Identify which cell holds the provided text, then report its (X, Y) central coordinate. 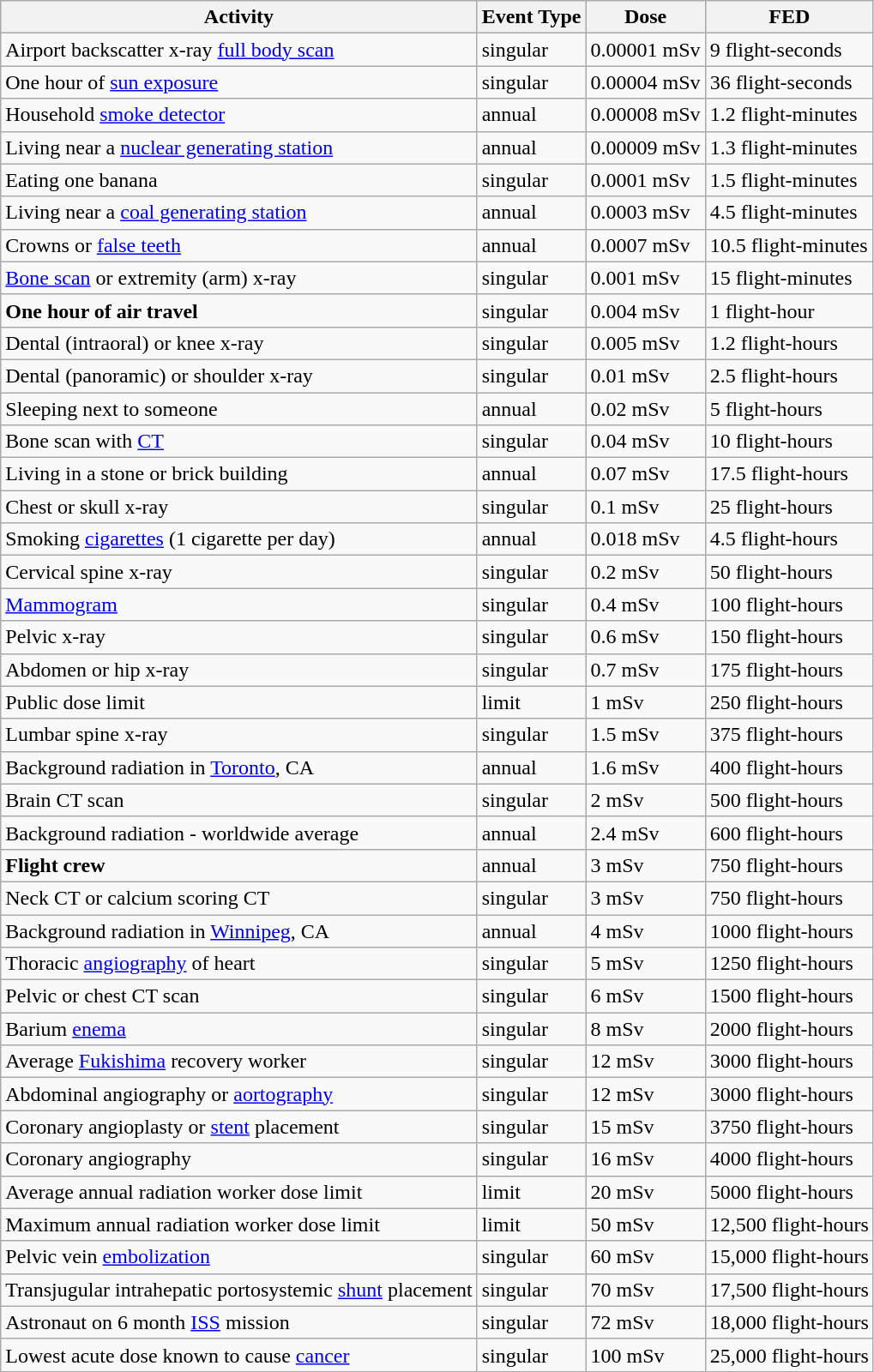
150 flight-hours (789, 637)
Dental (panoramic) or shoulder x-ray (238, 376)
0.00001 mSv (645, 50)
0.00009 mSv (645, 147)
Coronary angioplasty or stent placement (238, 1127)
Average Fukishima recovery worker (238, 1062)
Background radiation in Winnipeg, CA (238, 930)
17.5 flight-hours (789, 474)
Lumbar spine x-ray (238, 735)
2.5 flight-hours (789, 376)
One hour of air travel (238, 310)
4.5 flight-hours (789, 539)
0.4 mSv (645, 605)
Barium enema (238, 1029)
Brain CT scan (238, 800)
8 mSv (645, 1029)
15 flight-minutes (789, 278)
1.5 mSv (645, 735)
1.2 flight-hours (789, 343)
Pelvic x-ray (238, 637)
Abdomen or hip x-ray (238, 670)
16 mSv (645, 1159)
Living near a coal generating station (238, 213)
Background radiation in Toronto, CA (238, 767)
17,500 flight-hours (789, 1290)
Cervical spine x-ray (238, 572)
500 flight-hours (789, 800)
375 flight-hours (789, 735)
1000 flight-hours (789, 930)
0.01 mSv (645, 376)
0.02 mSv (645, 409)
10 flight-hours (789, 442)
0.00008 mSv (645, 115)
Mammogram (238, 605)
18,000 flight-hours (789, 1322)
Pelvic vein embolization (238, 1257)
Transjugular intrahepatic portosystemic shunt placement (238, 1290)
0.001 mSv (645, 278)
1.3 flight-minutes (789, 147)
0.2 mSv (645, 572)
1.2 flight-minutes (789, 115)
0.04 mSv (645, 442)
50 mSv (645, 1225)
1.5 flight-minutes (789, 180)
2000 flight-hours (789, 1029)
0.0001 mSv (645, 180)
175 flight-hours (789, 670)
60 mSv (645, 1257)
0.0003 mSv (645, 213)
Activity (238, 17)
2 mSv (645, 800)
Household smoke detector (238, 115)
0.1 mSv (645, 507)
Astronaut on 6 month ISS mission (238, 1322)
25,000 flight-hours (789, 1355)
Public dose limit (238, 702)
Dental (intraoral) or knee x-ray (238, 343)
100 flight-hours (789, 605)
72 mSv (645, 1322)
Living near a nuclear generating station (238, 147)
1 flight-hour (789, 310)
Abdominal angiography or aortography (238, 1094)
1250 flight-hours (789, 964)
0.005 mSv (645, 343)
Smoking cigarettes (1 cigarette per day) (238, 539)
1500 flight-hours (789, 996)
0.07 mSv (645, 474)
70 mSv (645, 1290)
Thoracic angiography of heart (238, 964)
Background radiation - worldwide average (238, 833)
10.5 flight-minutes (789, 245)
36 flight-seconds (789, 82)
Sleeping next to someone (238, 409)
4000 flight-hours (789, 1159)
600 flight-hours (789, 833)
One hour of sun exposure (238, 82)
400 flight-hours (789, 767)
2.4 mSv (645, 833)
Pelvic or chest CT scan (238, 996)
12,500 flight-hours (789, 1225)
Bone scan with CT (238, 442)
0.00004 mSv (645, 82)
Average annual radiation worker dose limit (238, 1192)
Bone scan or extremity (arm) x-ray (238, 278)
0.6 mSv (645, 637)
5000 flight-hours (789, 1192)
Chest or skull x-ray (238, 507)
0.018 mSv (645, 539)
0.7 mSv (645, 670)
Lowest acute dose known to cause cancer (238, 1355)
Neck CT or calcium scoring CT (238, 898)
0.0007 mSv (645, 245)
Coronary angiography (238, 1159)
Maximum annual radiation worker dose limit (238, 1225)
5 mSv (645, 964)
Event Type (532, 17)
15 mSv (645, 1127)
5 flight-hours (789, 409)
20 mSv (645, 1192)
250 flight-hours (789, 702)
4 mSv (645, 930)
1 mSv (645, 702)
9 flight-seconds (789, 50)
1.6 mSv (645, 767)
Flight crew (238, 865)
3750 flight-hours (789, 1127)
100 mSv (645, 1355)
Eating one banana (238, 180)
Dose (645, 17)
50 flight-hours (789, 572)
Living in a stone or brick building (238, 474)
Airport backscatter x-ray full body scan (238, 50)
4.5 flight-minutes (789, 213)
6 mSv (645, 996)
15,000 flight-hours (789, 1257)
Crowns or false teeth (238, 245)
25 flight-hours (789, 507)
0.004 mSv (645, 310)
FED (789, 17)
